Extract the [X, Y] coordinate from the center of the cell holding the provided text.  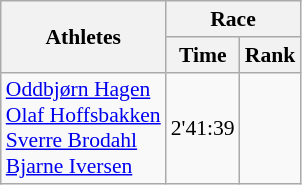
Athletes [84, 36]
2'41:39 [203, 128]
Race [234, 19]
Time [203, 55]
Oddbjørn HagenOlaf HoffsbakkenSverre BrodahlBjarne Iversen [84, 128]
Rank [270, 55]
